Provide the [X, Y] coordinate of the cell's center where the given text is located.  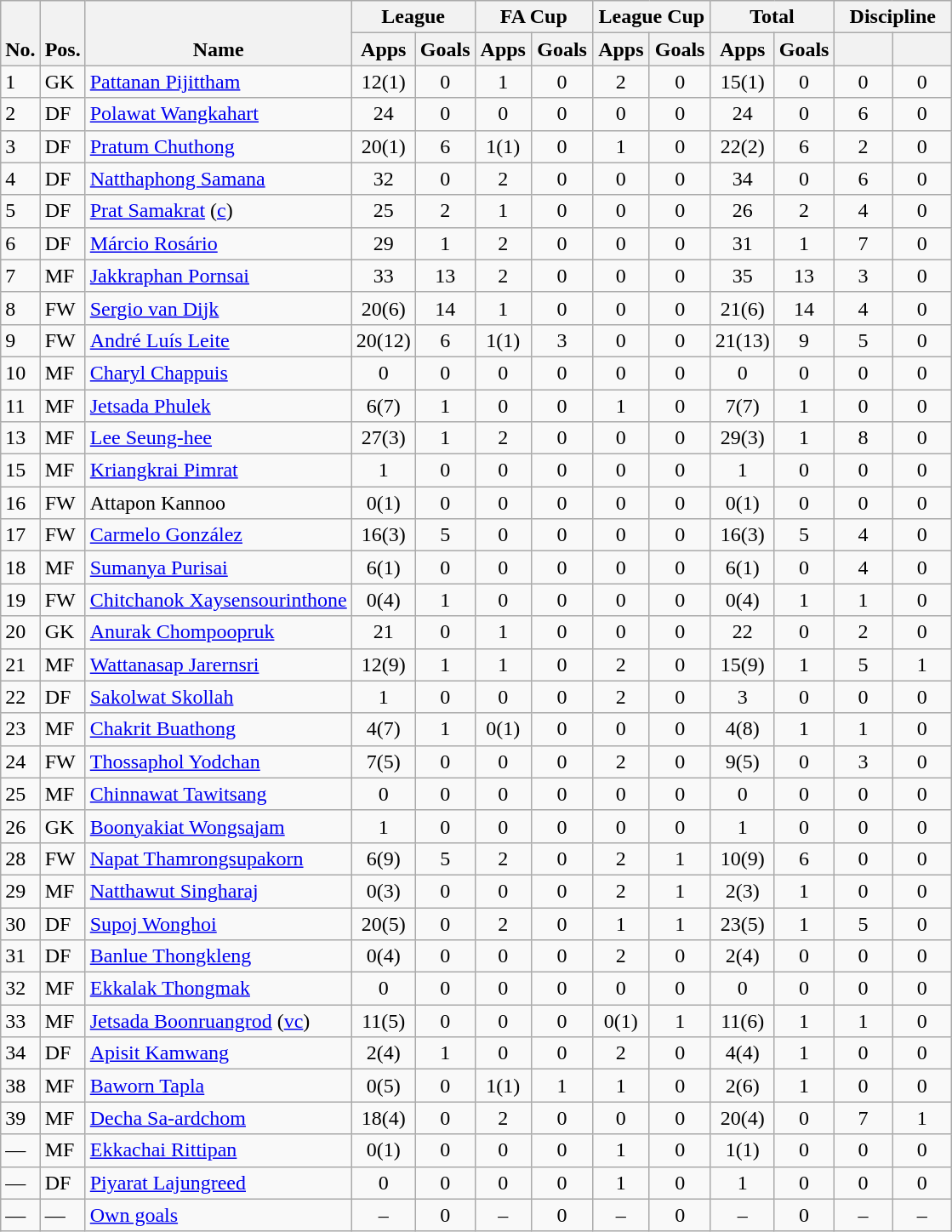
15(1) [742, 82]
18(4) [383, 1118]
Piyarat Lajungreed [218, 1183]
23(5) [742, 923]
2(6) [742, 1086]
André Luís Leite [218, 340]
20(1) [383, 146]
7(5) [383, 761]
20(6) [383, 308]
Baworn Tapla [218, 1086]
Jetsada Phulek [218, 406]
Carmelo González [218, 535]
Thossaphol Yodchan [218, 761]
4(4) [742, 1053]
15(9) [742, 664]
Kriangkrai Pimrat [218, 471]
17 [20, 535]
Chitchanok Xaysensourinthone [218, 600]
Natthaphong Samana [218, 179]
Anurak Chompoopruk [218, 632]
27(3) [383, 438]
League [413, 17]
League Cup [652, 17]
Sakolwat Skollah [218, 697]
Lee Seung-hee [218, 438]
Natthawut Singharaj [218, 891]
28 [20, 858]
Ekkachai Rittipan [218, 1150]
22(2) [742, 146]
2(3) [742, 891]
Total [772, 17]
Supoj Wonghoi [218, 923]
20(5) [383, 923]
FA Cup [534, 17]
21(6) [742, 308]
20 [20, 632]
No. [20, 33]
20(12) [383, 340]
Prat Samakrat (c) [218, 211]
Polawat Wangkahart [218, 114]
Jakkraphan Pornsai [218, 276]
23 [20, 729]
29(3) [742, 438]
11 [20, 406]
Chakrit Buathong [218, 729]
Attapon Kannoo [218, 503]
6(7) [383, 406]
10 [20, 373]
38 [20, 1086]
19 [20, 600]
Discipline [893, 17]
10(9) [742, 858]
Name [218, 33]
20(4) [742, 1118]
0(3) [383, 891]
7(7) [742, 406]
4(8) [742, 729]
0(5) [383, 1086]
6(9) [383, 858]
30 [20, 923]
Apisit Kamwang [218, 1053]
Ekkalak Thongmak [218, 989]
Banlue Thongkleng [218, 956]
Pattanan Pijittham [218, 82]
12(1) [383, 82]
Pos. [63, 33]
Decha Sa-ardchom [218, 1118]
Napat Thamrongsupakorn [218, 858]
15 [20, 471]
12(9) [383, 664]
Sergio van Dijk [218, 308]
18 [20, 568]
Pratum Chuthong [218, 146]
39 [20, 1118]
11(5) [383, 1021]
Márcio Rosário [218, 243]
4(7) [383, 729]
Wattanasap Jarernsri [218, 664]
Chinnawat Tawitsang [218, 794]
35 [742, 276]
Own goals [218, 1215]
11(6) [742, 1021]
Sumanya Purisai [218, 568]
Charyl Chappuis [218, 373]
Boonyakiat Wongsajam [218, 826]
Jetsada Boonruangrod (vc) [218, 1021]
21(13) [742, 340]
9(5) [742, 761]
16 [20, 503]
